Extract the (x, y) coordinate from the center of the cell holding the provided text.  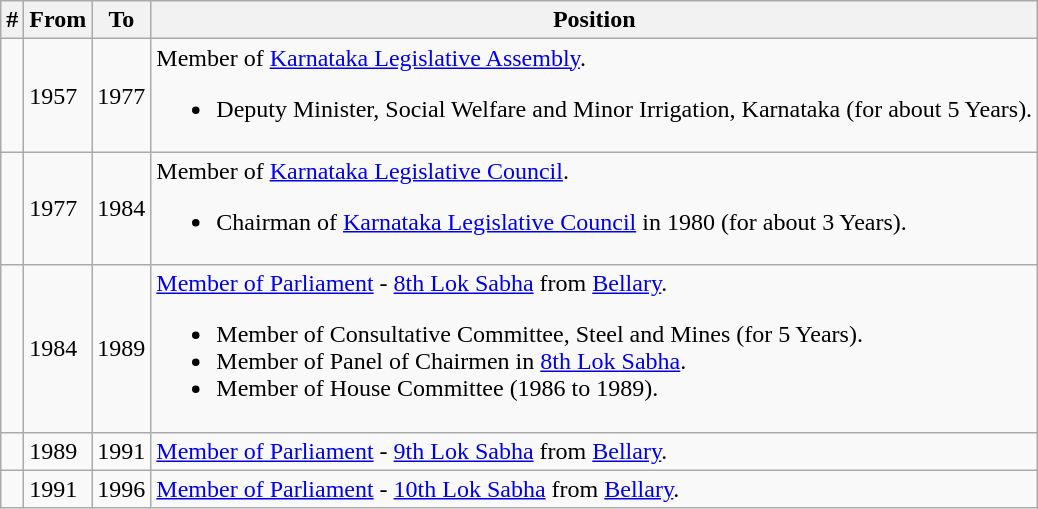
Member of Karnataka Legislative Council.Chairman of Karnataka Legislative Council in 1980 (for about 3 Years). (594, 208)
Member of Parliament - 10th Lok Sabha from Bellary. (594, 489)
1957 (58, 96)
1996 (122, 489)
Position (594, 20)
Member of Parliament - 9th Lok Sabha from Bellary. (594, 451)
Member of Karnataka Legislative Assembly.Deputy Minister, Social Welfare and Minor Irrigation, Karnataka (for about 5 Years). (594, 96)
# (12, 20)
From (58, 20)
To (122, 20)
